Identify which cell holds the provided text, then report its [X, Y] central coordinate. 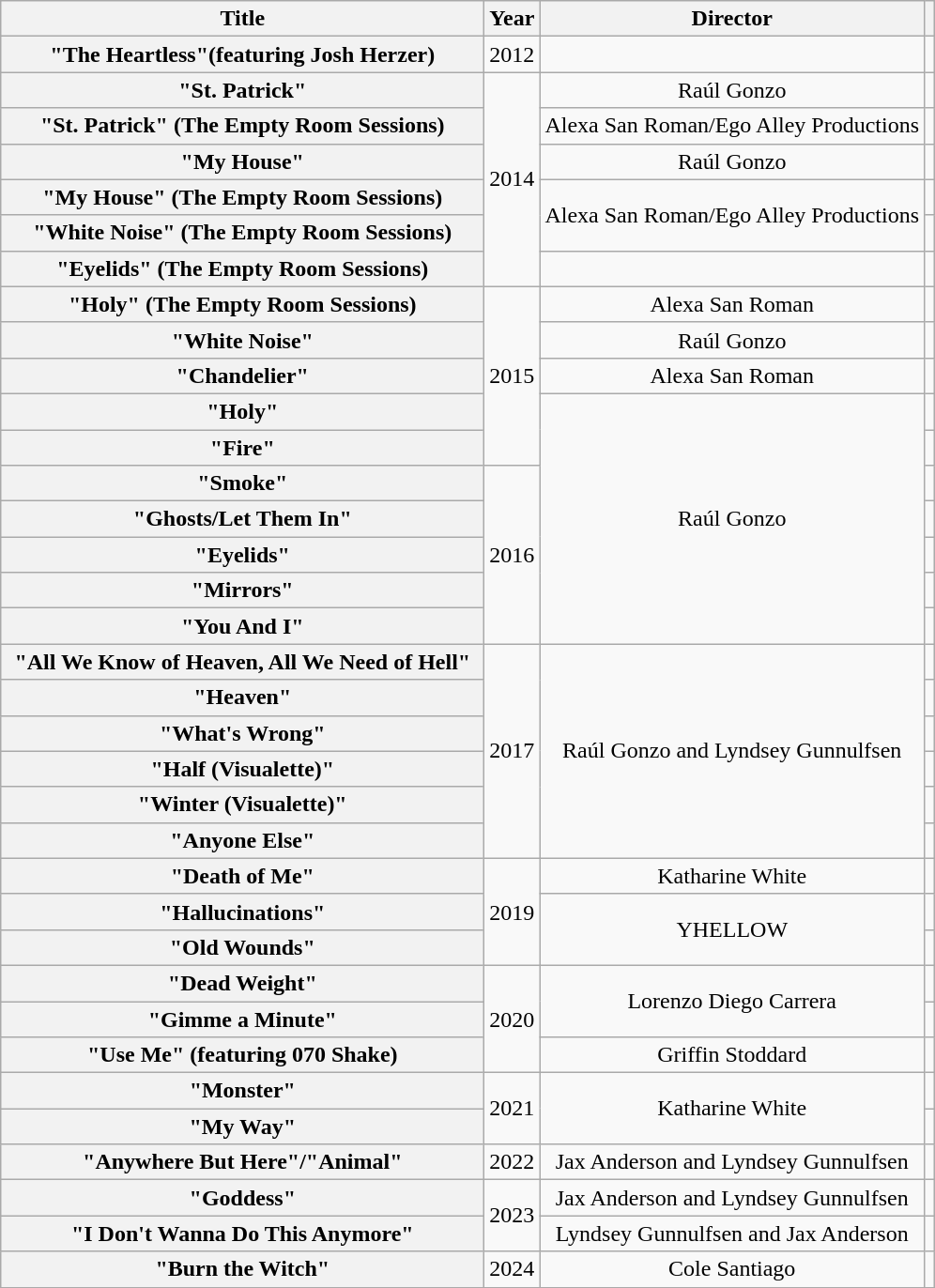
Title [242, 19]
"Fire" [242, 448]
"My Way" [242, 1127]
"Half (Visualette)" [242, 769]
2022 [513, 1162]
"Winter (Visualette)" [242, 805]
"Eyelids" [242, 555]
"Anywhere But Here"/"Animal" [242, 1162]
Year [513, 19]
"All We Know of Heaven, All We Need of Hell" [242, 662]
"Mirrors" [242, 590]
2012 [513, 54]
"Old Wounds" [242, 947]
"Anyone Else" [242, 840]
2023 [513, 1216]
2016 [513, 555]
"Holy" (The Empty Room Sessions) [242, 304]
"Dead Weight" [242, 983]
Cole Santiago [732, 1269]
"Hallucinations" [242, 912]
"Death of Me" [242, 876]
"Monster" [242, 1091]
2020 [513, 1019]
"Smoke" [242, 483]
"White Noise" [242, 340]
"Burn the Witch" [242, 1269]
"The Heartless"(featuring Josh Herzer) [242, 54]
2017 [513, 751]
"Holy" [242, 411]
YHELLOW [732, 929]
"White Noise" (The Empty Room Sessions) [242, 233]
"What's Wrong" [242, 733]
2014 [513, 179]
"Eyelids" (The Empty Room Sessions) [242, 268]
"Heaven" [242, 698]
"St. Patrick" (The Empty Room Sessions) [242, 126]
"You And I" [242, 626]
2024 [513, 1269]
Director [732, 19]
"St. Patrick" [242, 90]
"Ghosts/Let Them In" [242, 519]
Raúl Gonzo and Lyndsey Gunnulfsen [732, 751]
Lyndsey Gunnulfsen and Jax Anderson [732, 1234]
Griffin Stoddard [732, 1055]
"Goddess" [242, 1198]
2021 [513, 1109]
2015 [513, 376]
"Gimme a Minute" [242, 1019]
2019 [513, 912]
"Chandelier" [242, 376]
"Use Me" (featuring 070 Shake) [242, 1055]
"My House" [242, 161]
Lorenzo Diego Carrera [732, 1001]
"I Don't Wanna Do This Anymore" [242, 1234]
"My House" (The Empty Room Sessions) [242, 197]
